From the cell containing the given text, extract its center point as [X, Y] coordinate. 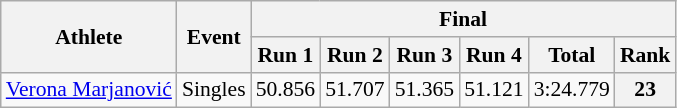
51.707 [354, 90]
Athlete [89, 36]
Final [464, 19]
Verona Marjanović [89, 90]
Run 3 [424, 55]
3:24.779 [572, 90]
Singles [214, 90]
Run 4 [494, 55]
50.856 [286, 90]
Event [214, 36]
23 [646, 90]
Run 2 [354, 55]
51.121 [494, 90]
Total [572, 55]
51.365 [424, 90]
Run 1 [286, 55]
Rank [646, 55]
